For the text-containing cell, return its midpoint in (x, y) coordinate format. 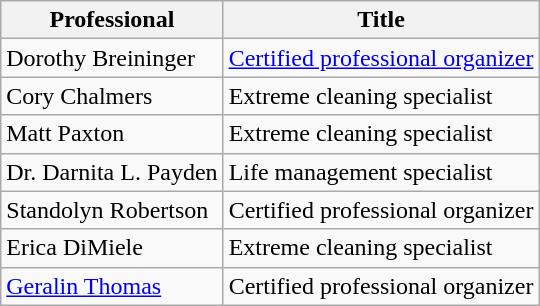
Geralin Thomas (112, 286)
Standolyn Robertson (112, 210)
Dr. Darnita L. Payden (112, 172)
Professional (112, 20)
Title (381, 20)
Matt Paxton (112, 134)
Erica DiMiele (112, 248)
Cory Chalmers (112, 96)
Life management specialist (381, 172)
Dorothy Breininger (112, 58)
